From the cell containing the given text, extract its center point as [x, y] coordinate. 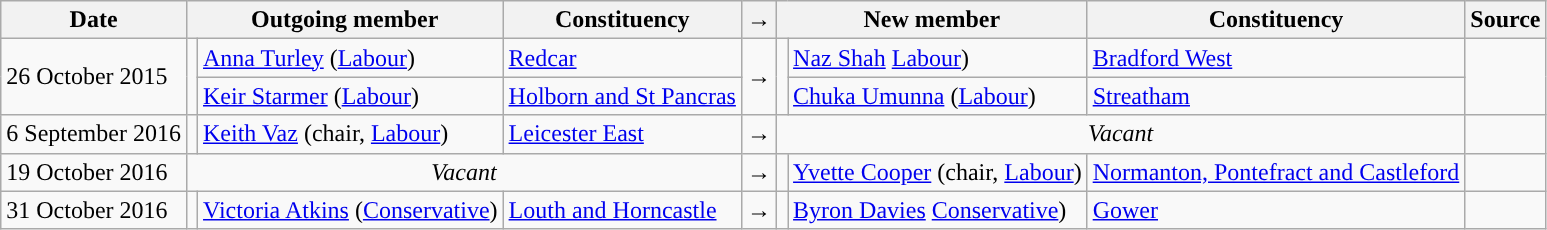
Byron Davies Conservative) [938, 210]
Keir Starmer (Labour) [351, 96]
Bradford West [1276, 58]
Normanton, Pontefract and Castleford [1276, 172]
Leicester East [622, 134]
Outgoing member [344, 20]
6 September 2016 [94, 134]
New member [932, 20]
Date [94, 20]
Anna Turley (Labour) [351, 58]
Louth and Horncastle [622, 210]
Redcar [622, 58]
Streatham [1276, 96]
Source [1506, 20]
31 October 2016 [94, 210]
Chuka Umunna (Labour) [938, 96]
Naz Shah Labour) [938, 58]
26 October 2015 [94, 77]
Yvette Cooper (chair, Labour) [938, 172]
Keith Vaz (chair, Labour) [351, 134]
Holborn and St Pancras [622, 96]
Victoria Atkins (Conservative) [351, 210]
Gower [1276, 210]
19 October 2016 [94, 172]
